Output the [X, Y] coordinate of the center of the cell containing the given text.  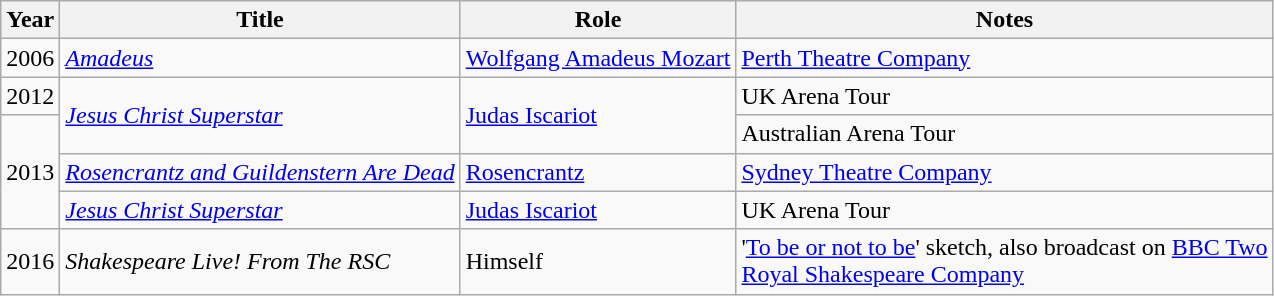
Australian Arena Tour [1004, 134]
Amadeus [260, 58]
Perth Theatre Company [1004, 58]
Shakespeare Live! From The RSC [260, 262]
Role [598, 20]
2013 [30, 172]
2006 [30, 58]
Rosencrantz and Guildenstern Are Dead [260, 172]
2012 [30, 96]
Year [30, 20]
Wolfgang Amadeus Mozart [598, 58]
Title [260, 20]
Notes [1004, 20]
Himself [598, 262]
Rosencrantz [598, 172]
'To be or not to be' sketch, also broadcast on BBC TwoRoyal Shakespeare Company [1004, 262]
2016 [30, 262]
Sydney Theatre Company [1004, 172]
